Identify which cell holds the provided text, then report its (x, y) central coordinate. 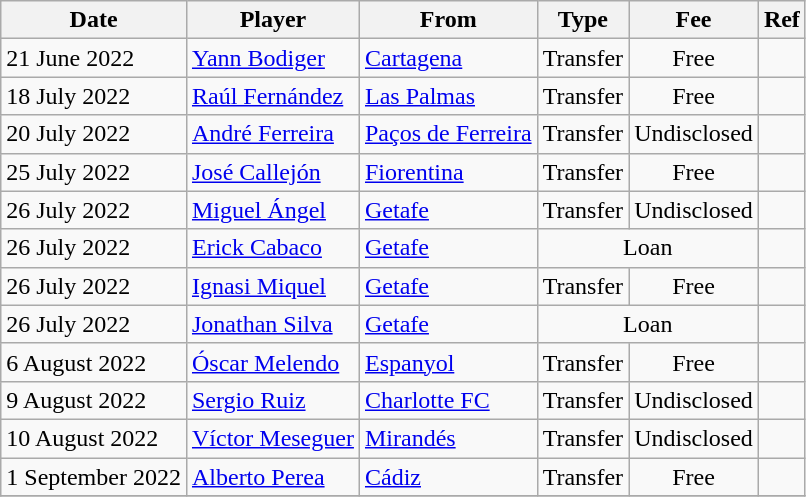
1 September 2022 (94, 477)
Charlotte FC (448, 400)
Paços de Ferreira (448, 134)
Óscar Melendo (272, 362)
10 August 2022 (94, 438)
6 August 2022 (94, 362)
Alberto Perea (272, 477)
Ignasi Miquel (272, 286)
André Ferreira (272, 134)
Ref (782, 20)
Yann Bodiger (272, 58)
Jonathan Silva (272, 324)
Cartagena (448, 58)
Erick Cabaco (272, 248)
Fee (694, 20)
Raúl Fernández (272, 96)
Mirandés (448, 438)
18 July 2022 (94, 96)
Miguel Ángel (272, 210)
Sergio Ruiz (272, 400)
Víctor Meseguer (272, 438)
José Callejón (272, 172)
20 July 2022 (94, 134)
9 August 2022 (94, 400)
Date (94, 20)
25 July 2022 (94, 172)
Player (272, 20)
Las Palmas (448, 96)
Cádiz (448, 477)
Type (583, 20)
Fiorentina (448, 172)
From (448, 20)
21 June 2022 (94, 58)
Espanyol (448, 362)
